From the cell containing the given text, extract its center point as (x, y) coordinate. 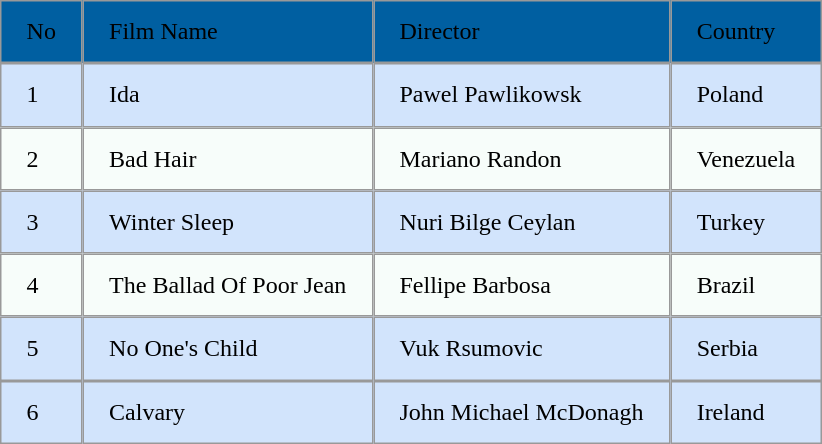
Turkey (746, 222)
2 (41, 158)
No One's Child (227, 348)
Serbia (746, 348)
6 (41, 412)
Pawel Pawlikowsk (522, 94)
3 (41, 222)
5 (41, 348)
No (41, 32)
Mariano Randon (522, 158)
Winter Sleep (227, 222)
Director (522, 32)
Ida (227, 94)
Vuk Rsumovic (522, 348)
1 (41, 94)
Country (746, 32)
Venezuela (746, 158)
Bad Hair (227, 158)
Film Name (227, 32)
Nuri Bilge Ceylan (522, 222)
Poland (746, 94)
Fellipe Barbosa (522, 286)
John Michael McDonagh (522, 412)
The Ballad Of Poor Jean (227, 286)
Brazil (746, 286)
Calvary (227, 412)
4 (41, 286)
Ireland (746, 412)
